Provide the (X, Y) coordinate of the cell's center where the given text is located.  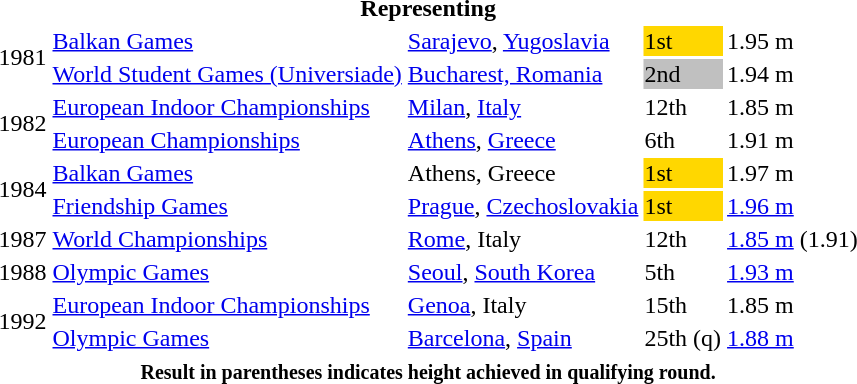
Friendship Games (227, 206)
Rome, Italy (523, 239)
Sarajevo, Yugoslavia (523, 41)
15th (683, 305)
Prague, Czechoslovakia (523, 206)
Seoul, South Korea (523, 272)
Milan, Italy (523, 107)
5th (683, 272)
2nd (683, 74)
6th (683, 140)
World Student Games (Universiade) (227, 74)
European Championships (227, 140)
Barcelona, Spain (523, 338)
Genoa, Italy (523, 305)
25th (q) (683, 338)
World Championships (227, 239)
Bucharest, Romania (523, 74)
